Locate the cell with the specified text and output its [X, Y] center coordinate. 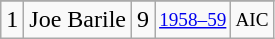
Joe Barile [78, 20]
1958–59 [193, 20]
9 [144, 20]
1 [12, 20]
AIC [252, 20]
